Identify which cell holds the provided text, then report its (x, y) central coordinate. 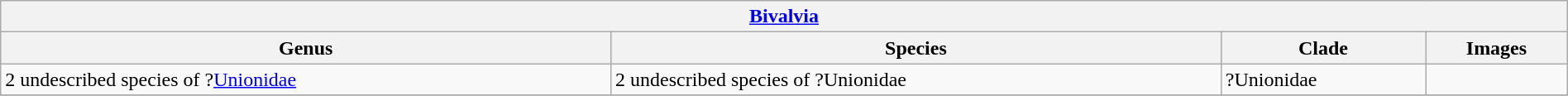
Genus (306, 48)
Bivalvia (784, 17)
Images (1497, 48)
Species (916, 48)
Clade (1323, 48)
?Unionidae (1323, 79)
